Pinpoint the cell where the given text exists, returning its [x, y] midpoint coordinate. 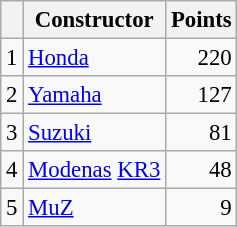
Suzuki [94, 133]
1 [12, 58]
9 [202, 208]
MuZ [94, 208]
Honda [94, 58]
48 [202, 170]
Yamaha [94, 95]
5 [12, 208]
220 [202, 58]
81 [202, 133]
Constructor [94, 20]
4 [12, 170]
127 [202, 95]
3 [12, 133]
Points [202, 20]
Modenas KR3 [94, 170]
2 [12, 95]
